Search for the cell housing the specified text and yield its (x, y) center coordinate. 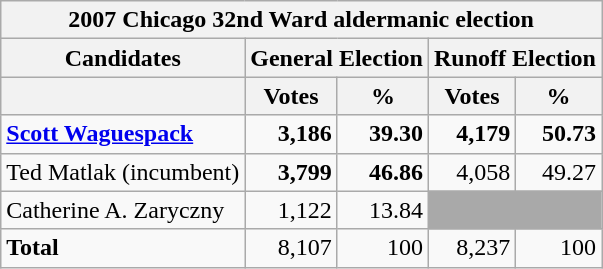
39.30 (382, 134)
49.27 (559, 172)
8,237 (472, 248)
1,122 (292, 210)
4,058 (472, 172)
General Election (337, 58)
50.73 (559, 134)
Scott Waguespack (123, 134)
46.86 (382, 172)
4,179 (472, 134)
Ted Matlak (incumbent) (123, 172)
3,799 (292, 172)
3,186 (292, 134)
8,107 (292, 248)
Candidates (123, 58)
Catherine A. Zaryczny (123, 210)
2007 Chicago 32nd Ward aldermanic election (302, 20)
13.84 (382, 210)
Total (123, 248)
Runoff Election (514, 58)
